Return the (X, Y) coordinate for the center point of the cell that contains the specified text.  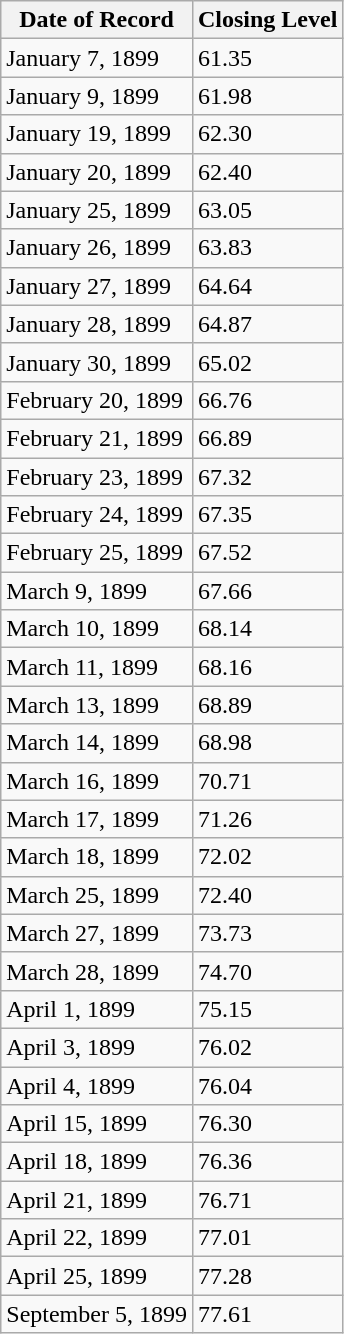
March 13, 1899 (97, 705)
March 28, 1899 (97, 971)
70.71 (267, 781)
April 22, 1899 (97, 1238)
March 10, 1899 (97, 629)
63.05 (267, 210)
67.52 (267, 553)
March 18, 1899 (97, 857)
April 4, 1899 (97, 1085)
71.26 (267, 819)
March 11, 1899 (97, 667)
March 17, 1899 (97, 819)
76.02 (267, 1047)
Closing Level (267, 20)
March 16, 1899 (97, 781)
76.71 (267, 1200)
72.40 (267, 895)
January 27, 1899 (97, 286)
62.30 (267, 134)
66.89 (267, 438)
62.40 (267, 172)
76.30 (267, 1124)
January 7, 1899 (97, 58)
February 24, 1899 (97, 515)
September 5, 1899 (97, 1314)
77.01 (267, 1238)
76.04 (267, 1085)
61.35 (267, 58)
73.73 (267, 933)
68.16 (267, 667)
75.15 (267, 1009)
April 1, 1899 (97, 1009)
February 25, 1899 (97, 553)
64.64 (267, 286)
March 25, 1899 (97, 895)
January 19, 1899 (97, 134)
April 18, 1899 (97, 1162)
March 14, 1899 (97, 743)
April 21, 1899 (97, 1200)
77.28 (267, 1276)
February 23, 1899 (97, 477)
66.76 (267, 400)
77.61 (267, 1314)
April 3, 1899 (97, 1047)
61.98 (267, 96)
March 9, 1899 (97, 591)
63.83 (267, 248)
January 20, 1899 (97, 172)
April 15, 1899 (97, 1124)
65.02 (267, 362)
January 25, 1899 (97, 210)
74.70 (267, 971)
67.35 (267, 515)
January 9, 1899 (97, 96)
January 28, 1899 (97, 324)
68.98 (267, 743)
January 30, 1899 (97, 362)
January 26, 1899 (97, 248)
March 27, 1899 (97, 933)
67.66 (267, 591)
Date of Record (97, 20)
76.36 (267, 1162)
68.89 (267, 705)
67.32 (267, 477)
68.14 (267, 629)
February 21, 1899 (97, 438)
February 20, 1899 (97, 400)
72.02 (267, 857)
64.87 (267, 324)
April 25, 1899 (97, 1276)
